Capture the cell that displays the provided text and extract its [X, Y] central coordinate. 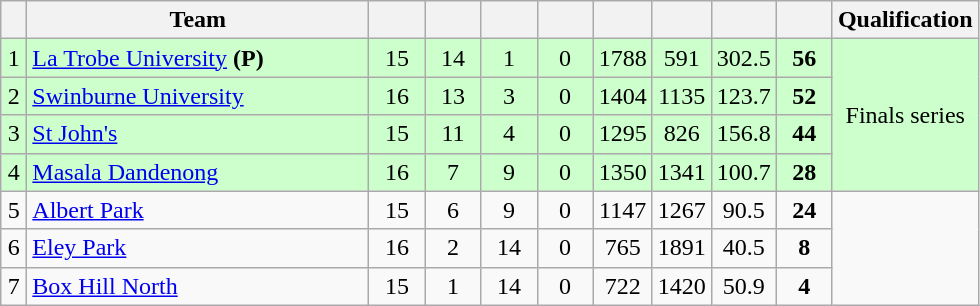
Qualification [905, 20]
Box Hill North [198, 286]
52 [804, 96]
1135 [682, 96]
Eley Park [198, 248]
28 [804, 172]
123.7 [744, 96]
156.8 [744, 134]
591 [682, 58]
St John's [198, 134]
1891 [682, 248]
1350 [622, 172]
826 [682, 134]
1788 [622, 58]
5 [14, 210]
1420 [682, 286]
13 [453, 96]
Masala Dandenong [198, 172]
Team [198, 20]
40.5 [744, 248]
44 [804, 134]
1404 [622, 96]
1295 [622, 134]
11 [453, 134]
1341 [682, 172]
1147 [622, 210]
90.5 [744, 210]
302.5 [744, 58]
722 [622, 286]
765 [622, 248]
56 [804, 58]
Swinburne University [198, 96]
8 [804, 248]
50.9 [744, 286]
Finals series [905, 115]
1267 [682, 210]
La Trobe University (P) [198, 58]
24 [804, 210]
Albert Park [198, 210]
100.7 [744, 172]
